For the text-containing cell, return its midpoint in [X, Y] coordinate format. 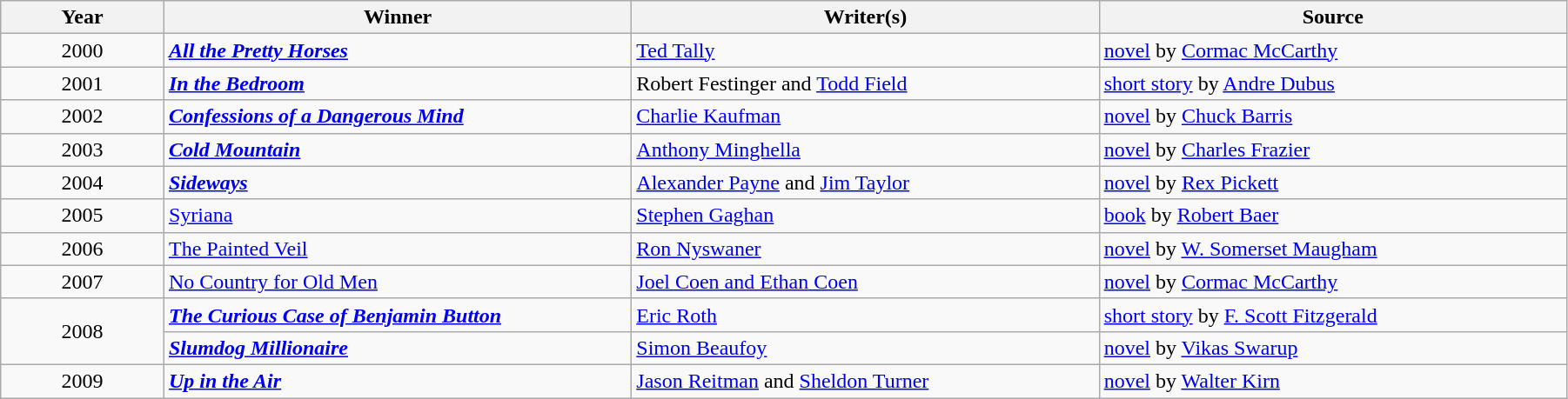
Simon Beaufoy [865, 348]
novel by Vikas Swarup [1333, 348]
Source [1333, 17]
2001 [83, 83]
Jason Reitman and Sheldon Turner [865, 381]
novel by Chuck Barris [1333, 116]
Up in the Air [397, 381]
Winner [397, 17]
2004 [83, 183]
novel by Rex Pickett [1333, 183]
Anthony Minghella [865, 150]
Eric Roth [865, 315]
Ted Tally [865, 50]
2000 [83, 50]
Alexander Payne and Jim Taylor [865, 183]
short story by Andre Dubus [1333, 83]
2008 [83, 331]
Robert Festinger and Todd Field [865, 83]
The Painted Veil [397, 249]
Year [83, 17]
No Country for Old Men [397, 282]
Ron Nyswaner [865, 249]
In the Bedroom [397, 83]
The Curious Case of Benjamin Button [397, 315]
Cold Mountain [397, 150]
novel by Walter Kirn [1333, 381]
Sideways [397, 183]
novel by Charles Frazier [1333, 150]
Writer(s) [865, 17]
2009 [83, 381]
Slumdog Millionaire [397, 348]
novel by W. Somerset Maugham [1333, 249]
All the Pretty Horses [397, 50]
book by Robert Baer [1333, 216]
Confessions of a Dangerous Mind [397, 116]
Joel Coen and Ethan Coen [865, 282]
2002 [83, 116]
short story by F. Scott Fitzgerald [1333, 315]
Syriana [397, 216]
Charlie Kaufman [865, 116]
2007 [83, 282]
2006 [83, 249]
Stephen Gaghan [865, 216]
2005 [83, 216]
2003 [83, 150]
